Return the (X, Y) coordinate for the center point of the cell that contains the specified text.  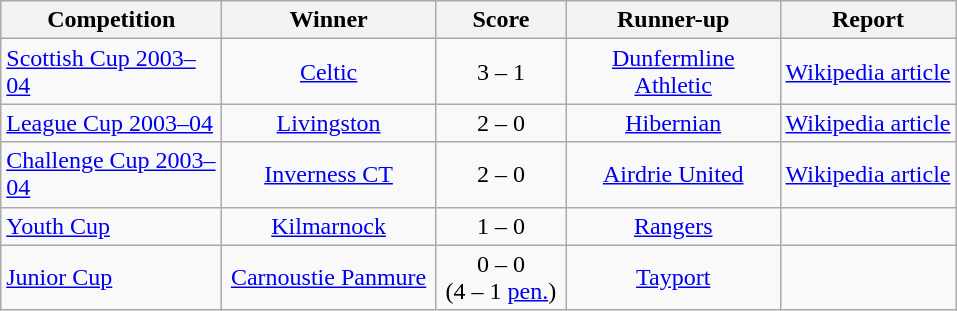
Tayport (673, 278)
Score (500, 20)
Report (868, 20)
League Cup 2003–04 (112, 123)
Kilmarnock (329, 226)
Carnoustie Panmure (329, 278)
Scottish Cup 2003–04 (112, 72)
Competition (112, 20)
Youth Cup (112, 226)
3 – 1 (500, 72)
0 – 0 (4 – 1 pen.) (500, 278)
Livingston (329, 123)
Winner (329, 20)
Challenge Cup 2003–04 (112, 174)
Airdrie United (673, 174)
Inverness CT (329, 174)
Dunfermline Athletic (673, 72)
Hibernian (673, 123)
Runner-up (673, 20)
Rangers (673, 226)
Celtic (329, 72)
Junior Cup (112, 278)
1 – 0 (500, 226)
